Scan for the cell matching the given text and deliver its (X, Y) coordinate at center. 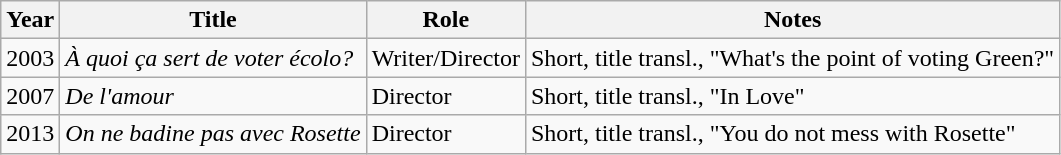
Short, title transl., "What's the point of voting Green?" (792, 58)
Short, title transl., "In Love" (792, 96)
2013 (30, 134)
Title (213, 20)
De l'amour (213, 96)
2003 (30, 58)
Role (446, 20)
À quoi ça sert de voter écolo? (213, 58)
Writer/Director (446, 58)
Short, title transl., "You do not mess with Rosette" (792, 134)
Year (30, 20)
On ne badine pas avec Rosette (213, 134)
Notes (792, 20)
2007 (30, 96)
